Search for the cell housing the specified text and yield its (X, Y) center coordinate. 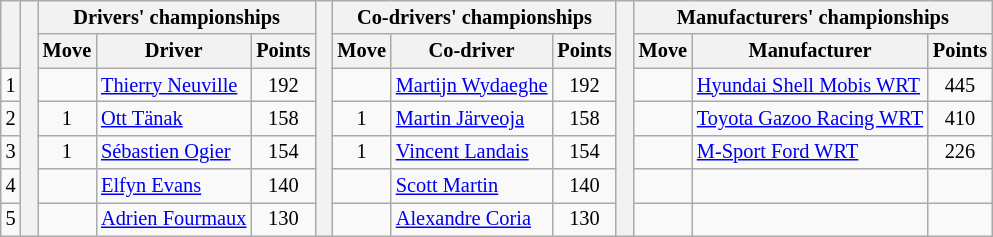
410 (960, 118)
445 (960, 85)
4 (11, 186)
Co-driver (472, 51)
2 (11, 118)
Vincent Landais (472, 152)
Manufacturers' championships (813, 17)
Toyota Gazoo Racing WRT (810, 118)
5 (11, 219)
Adrien Fourmaux (174, 219)
Martijn Wydaeghe (472, 85)
Co-drivers' championships (475, 17)
Hyundai Shell Mobis WRT (810, 85)
Martin Järveoja (472, 118)
3 (11, 152)
226 (960, 152)
Sébastien Ogier (174, 152)
Manufacturer (810, 51)
Ott Tänak (174, 118)
Thierry Neuville (174, 85)
Scott Martin (472, 186)
Alexandre Coria (472, 219)
Elfyn Evans (174, 186)
Driver (174, 51)
M-Sport Ford WRT (810, 152)
Drivers' championships (177, 17)
